Provide the [x, y] coordinate of the cell's center where the given text is located.  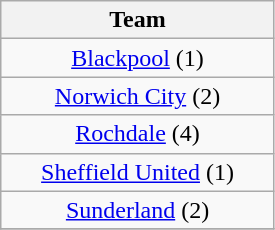
Team [138, 20]
Rochdale (4) [138, 134]
Blackpool (1) [138, 58]
Sunderland (2) [138, 210]
Norwich City (2) [138, 96]
Sheffield United (1) [138, 172]
